Determine the (X, Y) coordinate at the center of the cell enclosing the given text.  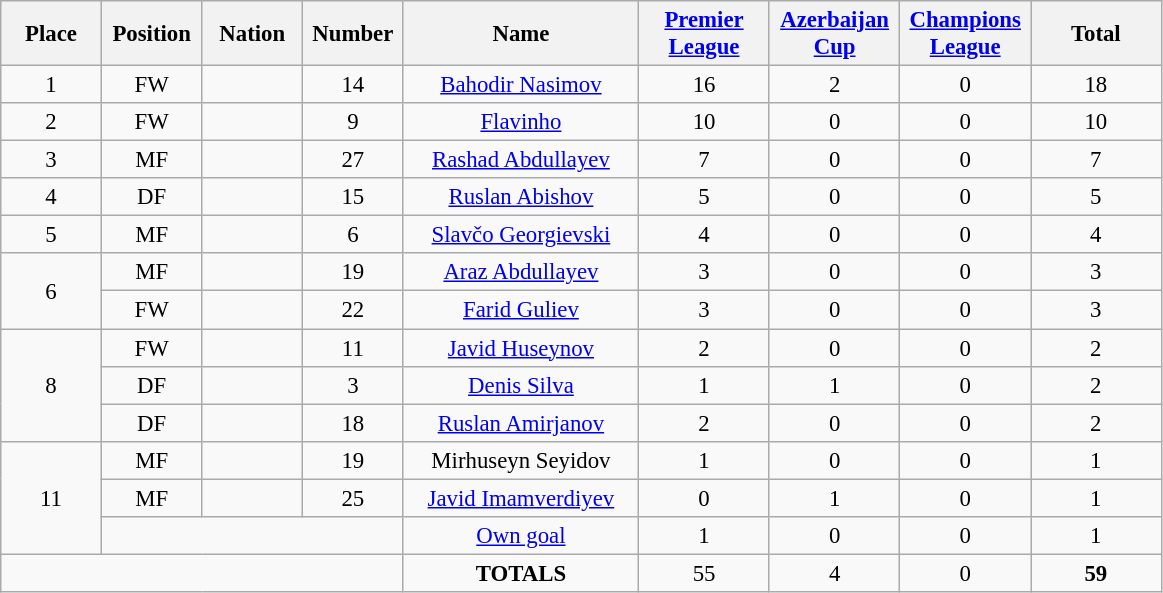
Bahodir Nasimov (521, 85)
Flavinho (521, 122)
Name (521, 34)
9 (354, 122)
Farid Guliev (521, 310)
59 (1096, 573)
Azerbaijan Cup (834, 34)
Place (52, 34)
Position (152, 34)
TOTALS (521, 573)
27 (354, 160)
Ruslan Amirjanov (521, 423)
14 (354, 85)
Own goal (521, 536)
Premier League (704, 34)
Slavčo Georgievski (521, 235)
Javid Huseynov (521, 348)
Araz Abdullayev (521, 273)
Javid Imamverdiyev (521, 498)
22 (354, 310)
15 (354, 197)
8 (52, 386)
55 (704, 573)
Total (1096, 34)
16 (704, 85)
Nation (252, 34)
Mirhuseyn Seyidov (521, 460)
Number (354, 34)
Rashad Abdullayev (521, 160)
Denis Silva (521, 385)
Champions League (966, 34)
Ruslan Abishov (521, 197)
25 (354, 498)
